Identify which cell holds the provided text, then report its [x, y] central coordinate. 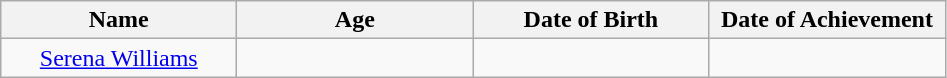
Serena Williams [119, 58]
Date of Achievement [827, 20]
Name [119, 20]
Age [355, 20]
Date of Birth [591, 20]
